Output the [x, y] coordinate of the center of the cell containing the given text.  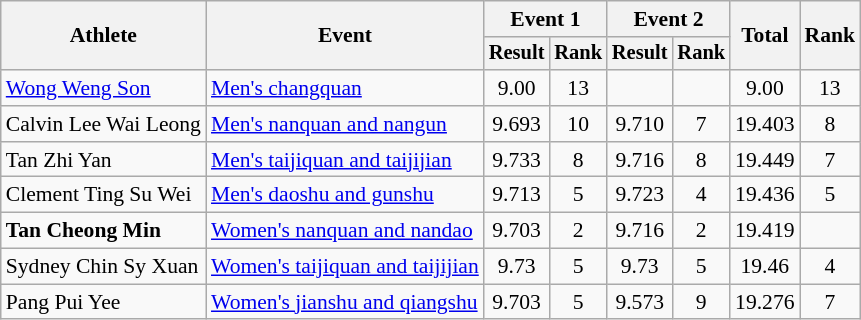
9.713 [517, 195]
Women's jianshu and qiangshu [345, 302]
19.46 [764, 267]
Total [764, 36]
Clement Ting Su Wei [104, 195]
Men's changquan [345, 88]
9.733 [517, 160]
9.573 [640, 302]
Event 1 [546, 19]
9.693 [517, 124]
Men's nanquan and nangun [345, 124]
Women's taijiquan and taijijian [345, 267]
10 [578, 124]
Tan Cheong Min [104, 231]
Wong Weng Son [104, 88]
19.436 [764, 195]
9.723 [640, 195]
Men's daoshu and gunshu [345, 195]
Calvin Lee Wai Leong [104, 124]
9.710 [640, 124]
19.276 [764, 302]
Pang Pui Yee [104, 302]
Event [345, 36]
Men's taijiquan and taijijian [345, 160]
Women's nanquan and nandao [345, 231]
19.403 [764, 124]
Event 2 [668, 19]
Athlete [104, 36]
9 [701, 302]
19.449 [764, 160]
Tan Zhi Yan [104, 160]
Sydney Chin Sy Xuan [104, 267]
19.419 [764, 231]
